Detect which cell encompasses the target text, then output its [X, Y] center coordinate. 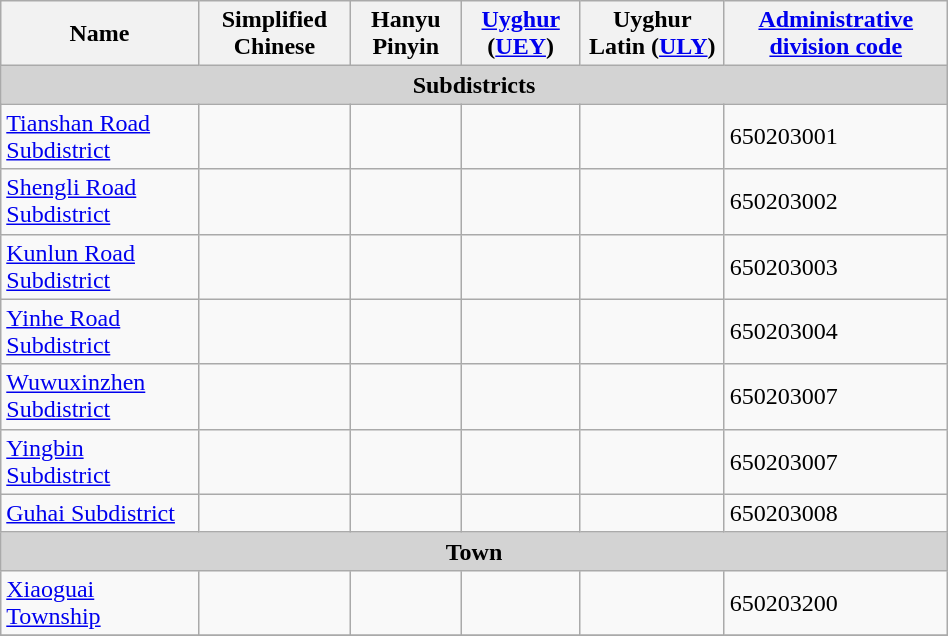
650203200 [836, 602]
Tianshan Road Subdistrict [100, 136]
650203008 [836, 513]
Hanyu Pinyin [406, 34]
Uyghur Latin (ULY) [652, 34]
Kunlun Road Subdistrict [100, 266]
Wuwuxinzhen Subdistrict [100, 396]
Shengli Road Subdistrict [100, 202]
Yingbin Subdistrict [100, 462]
650203002 [836, 202]
650203003 [836, 266]
Subdistricts [474, 85]
Simplified Chinese [274, 34]
650203004 [836, 332]
Xiaoguai Township [100, 602]
Yinhe Road Subdistrict [100, 332]
Guhai Subdistrict [100, 513]
Administrative division code [836, 34]
Name [100, 34]
Uyghur (UEY) [520, 34]
650203001 [836, 136]
Town [474, 551]
